Determine the [x, y] coordinate at the center of the cell enclosing the given text.  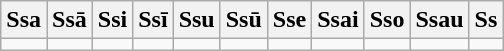
Ssi [112, 20]
Ssa [24, 20]
Ssu [196, 20]
Ssau [440, 20]
Ssai [338, 20]
Ssī [153, 20]
Ssā [69, 20]
Sse [289, 20]
Sso [387, 20]
Ssū [244, 20]
Ss [486, 20]
